Extract the [x, y] coordinate from the center of the cell holding the provided text.  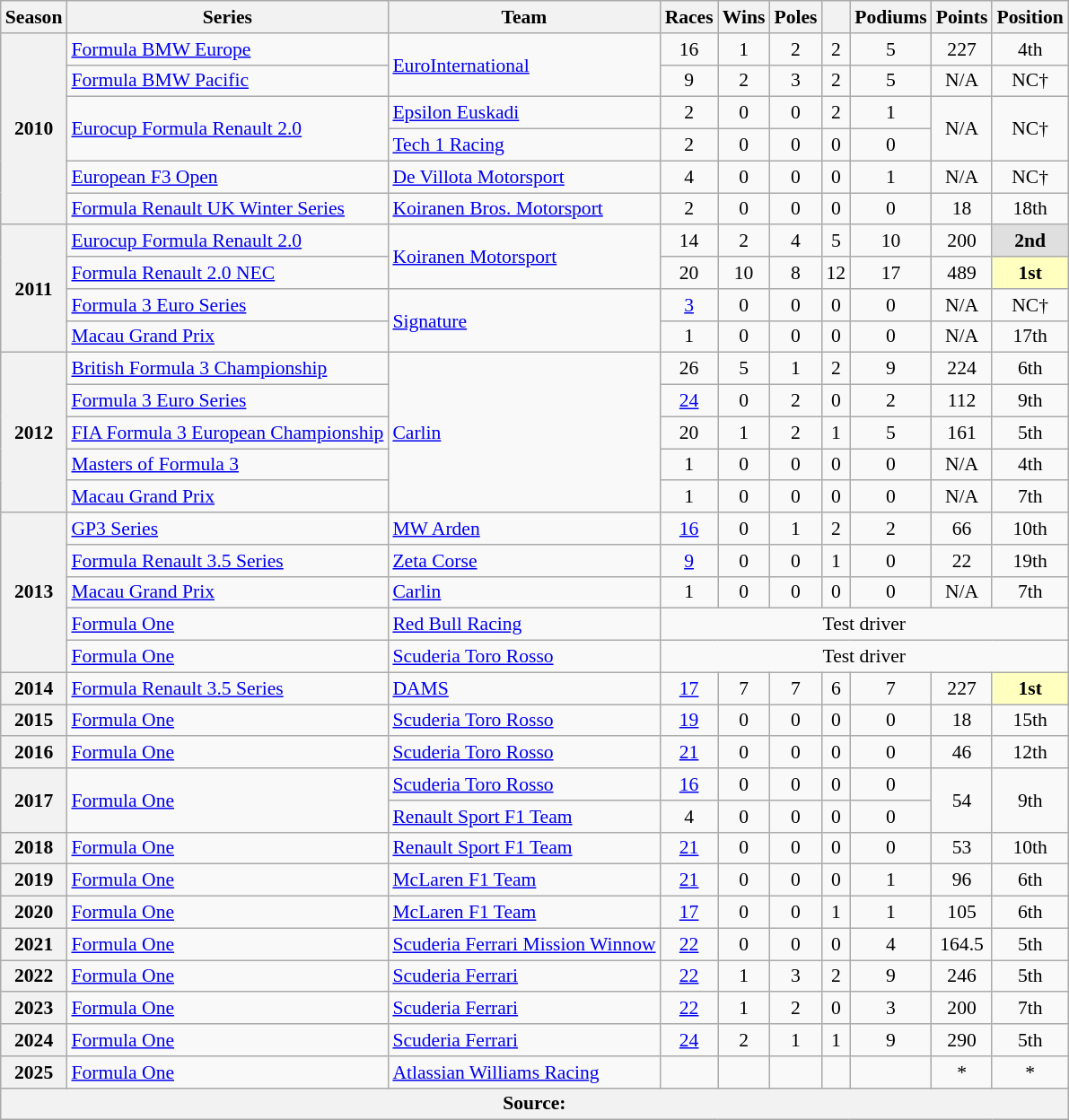
Zeta Corse [524, 561]
224 [962, 369]
Formula BMW Pacific [227, 81]
14 [689, 241]
Formula BMW Europe [227, 49]
2013 [34, 592]
Series [227, 17]
Podiums [890, 17]
12 [836, 273]
2024 [34, 1040]
2021 [34, 944]
2012 [34, 433]
EuroInternational [524, 65]
Poles [795, 17]
15th [1030, 721]
2011 [34, 289]
Tech 1 Racing [524, 145]
Source: [535, 1104]
2022 [34, 976]
2020 [34, 913]
Team [524, 17]
Masters of Formula 3 [227, 465]
Red Bull Racing [524, 625]
96 [962, 880]
19 [689, 721]
19th [1030, 561]
26 [689, 369]
161 [962, 433]
18th [1030, 209]
FIA Formula 3 European Championship [227, 433]
290 [962, 1040]
105 [962, 913]
6 [836, 688]
46 [962, 753]
53 [962, 848]
De Villota Motorsport [524, 177]
Position [1030, 17]
Koiranen Motorsport [524, 257]
12th [1030, 753]
2015 [34, 721]
Atlassian Williams Racing [524, 1072]
164.5 [962, 944]
54 [962, 801]
Points [962, 17]
112 [962, 401]
2018 [34, 848]
Races [689, 17]
2nd [1030, 241]
Formula Renault UK Winter Series [227, 209]
2017 [34, 801]
Scuderia Ferrari Mission Winnow [524, 944]
Season [34, 17]
246 [962, 976]
489 [962, 273]
Signature [524, 321]
Formula Renault 2.0 NEC [227, 273]
British Formula 3 Championship [227, 369]
DAMS [524, 688]
Wins [744, 17]
2016 [34, 753]
GP3 Series [227, 529]
2014 [34, 688]
2010 [34, 129]
Koiranen Bros. Motorsport [524, 209]
MW Arden [524, 529]
66 [962, 529]
2019 [34, 880]
2025 [34, 1072]
8 [795, 273]
Epsilon Euskadi [524, 113]
European F3 Open [227, 177]
17th [1030, 337]
2023 [34, 1009]
